For the text-containing cell, return its midpoint in (x, y) coordinate format. 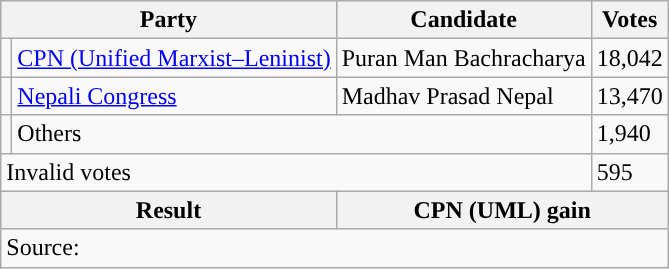
CPN (UML) gain (502, 210)
Votes (630, 20)
18,042 (630, 58)
Candidate (464, 20)
13,470 (630, 96)
Invalid votes (296, 172)
Others (302, 134)
1,940 (630, 134)
Party (168, 20)
Source: (334, 248)
Nepali Congress (174, 96)
Puran Man Bachracharya (464, 58)
595 (630, 172)
Madhav Prasad Nepal (464, 96)
CPN (Unified Marxist–Leninist) (174, 58)
Result (168, 210)
